Provide the (X, Y) coordinate of the cell's center where the given text is located.  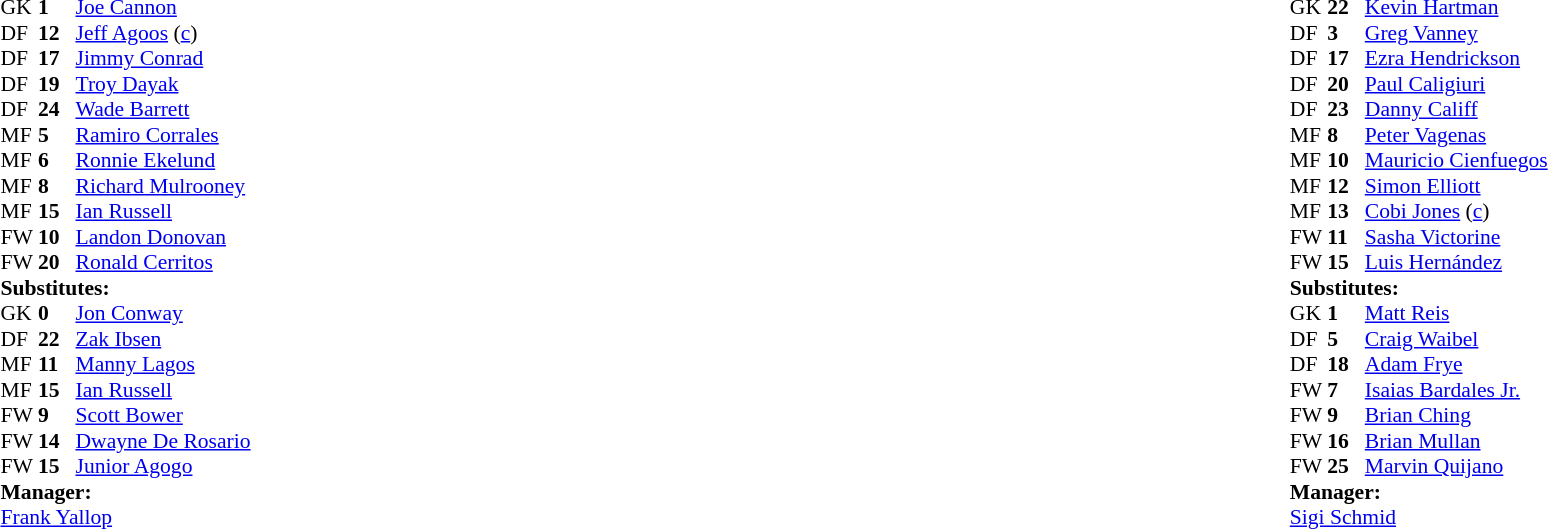
Cobi Jones (c) (1456, 211)
19 (57, 84)
Adam Frye (1456, 365)
1 (1346, 313)
Ramiro Corrales (164, 135)
25 (1346, 467)
Matt Reis (1456, 313)
13 (1346, 211)
16 (1346, 441)
6 (57, 161)
Landon Donovan (164, 237)
Marvin Quijano (1456, 467)
Sasha Victorine (1456, 237)
Ezra Hendrickson (1456, 59)
3 (1346, 33)
Greg Vanney (1456, 33)
Scott Bower (164, 415)
Brian Ching (1456, 415)
Manny Lagos (164, 365)
Jimmy Conrad (164, 59)
Zak Ibsen (164, 339)
14 (57, 441)
Brian Mullan (1456, 441)
Mauricio Cienfuegos (1456, 161)
Isaias Bardales Jr. (1456, 390)
Junior Agogo (164, 467)
0 (57, 313)
Jon Conway (164, 313)
Ronald Cerritos (164, 263)
Peter Vagenas (1456, 135)
23 (1346, 109)
Troy Dayak (164, 84)
Paul Caligiuri (1456, 84)
24 (57, 109)
7 (1346, 390)
Wade Barrett (164, 109)
Richard Mulrooney (164, 186)
Luis Hernández (1456, 263)
22 (57, 339)
18 (1346, 365)
Danny Califf (1456, 109)
Ronnie Ekelund (164, 161)
Craig Waibel (1456, 339)
Simon Elliott (1456, 186)
Jeff Agoos (c) (164, 33)
Dwayne De Rosario (164, 441)
